Output the [x, y] coordinate of the center of the cell containing the given text.  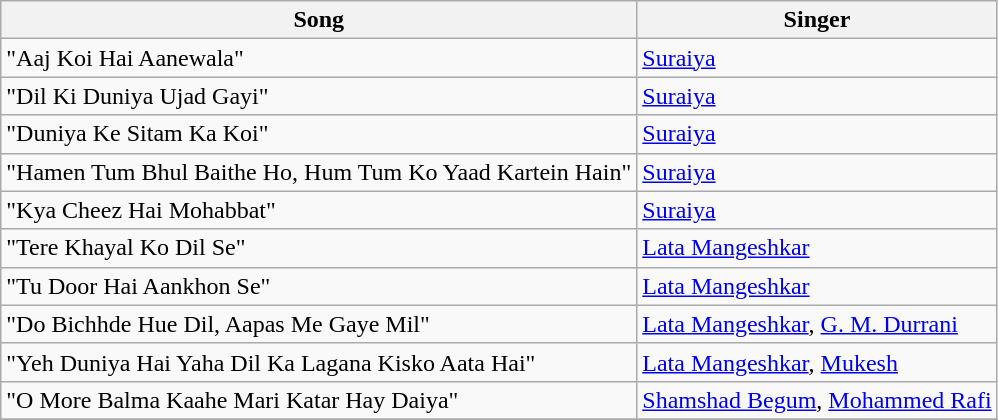
"Hamen Tum Bhul Baithe Ho, Hum Tum Ko Yaad Kartein Hain" [319, 172]
Singer [817, 20]
"Tere Khayal Ko Dil Se" [319, 248]
"Aaj Koi Hai Aanewala" [319, 58]
"Kya Cheez Hai Mohabbat" [319, 210]
"Duniya Ke Sitam Ka Koi" [319, 134]
"O More Balma Kaahe Mari Katar Hay Daiya" [319, 400]
Song [319, 20]
"Do Bichhde Hue Dil, Aapas Me Gaye Mil" [319, 324]
"Dil Ki Duniya Ujad Gayi" [319, 96]
"Tu Door Hai Aankhon Se" [319, 286]
Lata Mangeshkar, G. M. Durrani [817, 324]
Lata Mangeshkar, Mukesh [817, 362]
"Yeh Duniya Hai Yaha Dil Ka Lagana Kisko Aata Hai" [319, 362]
Shamshad Begum, Mohammed Rafi [817, 400]
